Return the (X, Y) coordinate for the center point of the cell that contains the specified text.  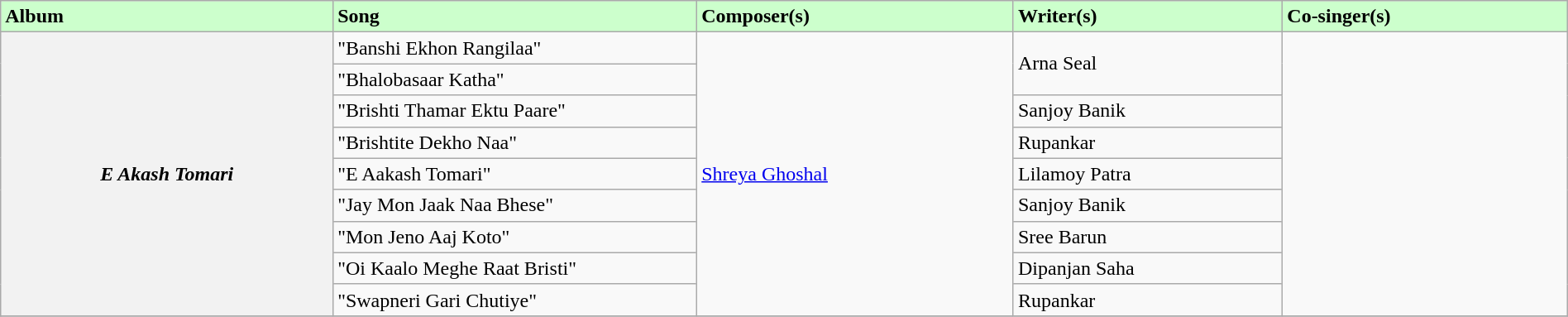
Composer(s) (855, 17)
Shreya Ghoshal (855, 174)
Sree Barun (1148, 237)
"Oi Kaalo Meghe Raat Bristi" (515, 268)
Co-singer(s) (1425, 17)
"Jay Mon Jaak Naa Bhese" (515, 205)
"Swapneri Gari Chutiye" (515, 300)
Lilamoy Patra (1148, 174)
E Akash Tomari (167, 174)
"Bhalobasaar Katha" (515, 79)
"Brishtite Dekho Naa" (515, 142)
"Brishti Thamar Ektu Paare" (515, 111)
Song (515, 17)
Arna Seal (1148, 64)
"E Aakash Tomari" (515, 174)
"Mon Jeno Aaj Koto" (515, 237)
"Banshi Ekhon Rangilaa" (515, 48)
Dipanjan Saha (1148, 268)
Writer(s) (1148, 17)
Album (167, 17)
